Provide the [x, y] coordinate of the cell's center where the given text is located.  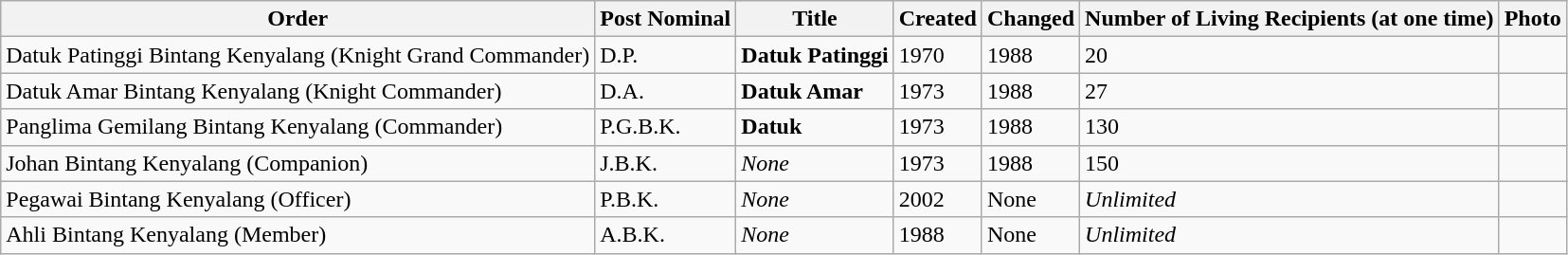
1970 [938, 55]
20 [1290, 55]
Changed [1031, 19]
P.G.B.K. [665, 127]
27 [1290, 91]
J.B.K. [665, 163]
Order [297, 19]
150 [1290, 163]
Datuk Patinggi Bintang Kenyalang (Knight Grand Commander) [297, 55]
Created [938, 19]
D.A. [665, 91]
Datuk Patinggi [815, 55]
Panglima Gemilang Bintang Kenyalang (Commander) [297, 127]
P.B.K. [665, 199]
D.P. [665, 55]
Datuk Amar [815, 91]
Title [815, 19]
Photo [1533, 19]
Ahli Bintang Kenyalang (Member) [297, 235]
Post Nominal [665, 19]
Datuk Amar Bintang Kenyalang (Knight Commander) [297, 91]
Datuk [815, 127]
A.B.K. [665, 235]
Number of Living Recipients (at one time) [1290, 19]
Pegawai Bintang Kenyalang (Officer) [297, 199]
2002 [938, 199]
Johan Bintang Kenyalang (Companion) [297, 163]
130 [1290, 127]
